Output the (X, Y) coordinate of the center of the cell containing the given text.  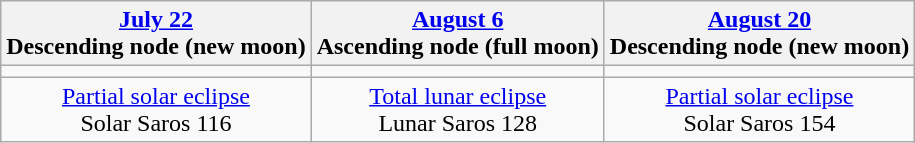
Partial solar eclipseSolar Saros 116 (156, 110)
August 6Ascending node (full moon) (458, 34)
July 22Descending node (new moon) (156, 34)
August 20Descending node (new moon) (759, 34)
Total lunar eclipseLunar Saros 128 (458, 110)
Partial solar eclipseSolar Saros 154 (759, 110)
